Scan for the cell matching the given text and deliver its [x, y] coordinate at center. 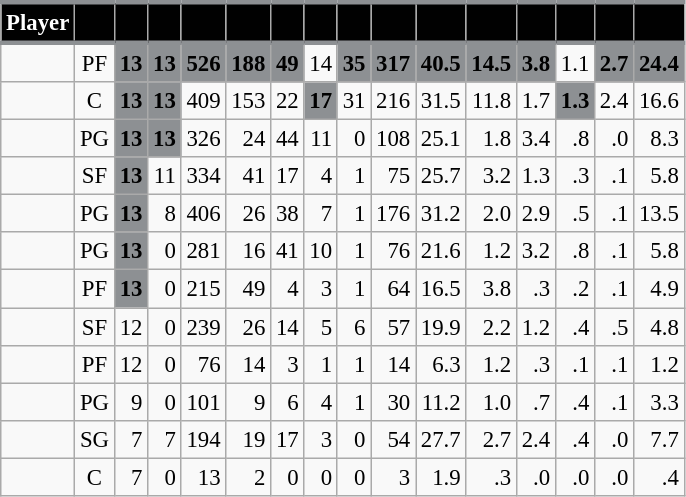
3.3 [659, 402]
25.1 [441, 139]
3.4 [536, 139]
25.7 [441, 176]
8.3 [659, 139]
11.2 [441, 402]
326 [204, 139]
526 [204, 62]
1.7 [536, 101]
409 [204, 101]
2.9 [536, 214]
.7 [536, 402]
8 [164, 214]
1.9 [441, 477]
317 [394, 62]
24.4 [659, 62]
16.6 [659, 101]
38 [288, 214]
31.2 [441, 214]
21.6 [441, 251]
10 [320, 251]
40.5 [441, 62]
239 [204, 327]
1.0 [491, 402]
2.0 [491, 214]
Player [38, 22]
4.9 [659, 289]
281 [204, 251]
16 [248, 251]
215 [204, 289]
SG [95, 439]
406 [204, 214]
153 [248, 101]
101 [204, 402]
14.5 [491, 62]
5 [320, 327]
216 [394, 101]
35 [354, 62]
6.3 [441, 364]
19.9 [441, 327]
7.7 [659, 439]
176 [394, 214]
.2 [574, 289]
57 [394, 327]
44 [288, 139]
54 [394, 439]
4.8 [659, 327]
334 [204, 176]
19 [248, 439]
31 [354, 101]
64 [394, 289]
16.5 [441, 289]
22 [288, 101]
11.8 [491, 101]
24 [248, 139]
1.1 [574, 62]
75 [394, 176]
31.5 [441, 101]
2.2 [491, 327]
13.5 [659, 214]
2 [248, 477]
1.8 [491, 139]
27.7 [441, 439]
188 [248, 62]
194 [204, 439]
30 [394, 402]
108 [394, 139]
